From the cell containing the given text, extract its center point as [x, y] coordinate. 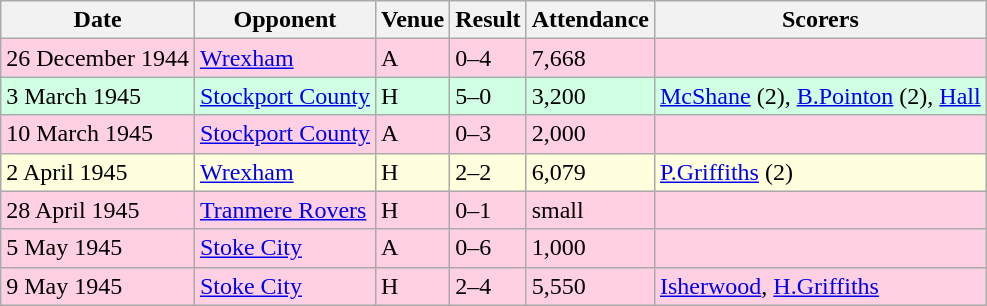
0–1 [488, 210]
P.Griffiths (2) [820, 172]
7,668 [590, 58]
3 March 1945 [98, 96]
Isherwood, H.Griffiths [820, 286]
small [590, 210]
Tranmere Rovers [284, 210]
26 December 1944 [98, 58]
Venue [412, 20]
0–6 [488, 248]
5–0 [488, 96]
McShane (2), B.Pointon (2), Hall [820, 96]
2 April 1945 [98, 172]
Opponent [284, 20]
5,550 [590, 286]
2–4 [488, 286]
28 April 1945 [98, 210]
Scorers [820, 20]
10 March 1945 [98, 134]
6,079 [590, 172]
2–2 [488, 172]
5 May 1945 [98, 248]
0–3 [488, 134]
Attendance [590, 20]
0–4 [488, 58]
Date [98, 20]
Result [488, 20]
3,200 [590, 96]
2,000 [590, 134]
1,000 [590, 248]
9 May 1945 [98, 286]
